Return the [X, Y] coordinate for the center point of the cell that contains the specified text.  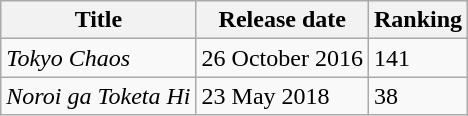
Release date [282, 20]
26 October 2016 [282, 58]
Noroi ga Toketa Hi [98, 96]
Title [98, 20]
23 May 2018 [282, 96]
Tokyo Chaos [98, 58]
Ranking [418, 20]
141 [418, 58]
38 [418, 96]
